Scan for the cell matching the given text and deliver its (X, Y) coordinate at center. 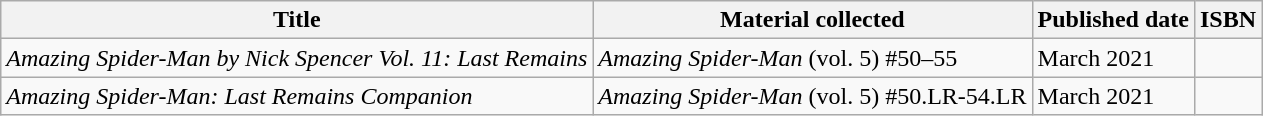
Amazing Spider-Man (vol. 5) #50–55 (812, 58)
Amazing Spider-Man: Last Remains Companion (297, 96)
Amazing Spider-Man by Nick Spencer Vol. 11: Last Remains (297, 58)
Amazing Spider-Man (vol. 5) #50.LR-54.LR (812, 96)
ISBN (1228, 20)
Material collected (812, 20)
Published date (1113, 20)
Title (297, 20)
